Locate the cell with the specified text and output its (x, y) center coordinate. 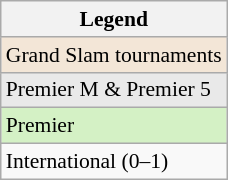
Premier M & Premier 5 (114, 90)
Legend (114, 19)
Grand Slam tournaments (114, 55)
International (0–1) (114, 162)
Premier (114, 126)
